Provide the [x, y] coordinate of the cell's center where the given text is located.  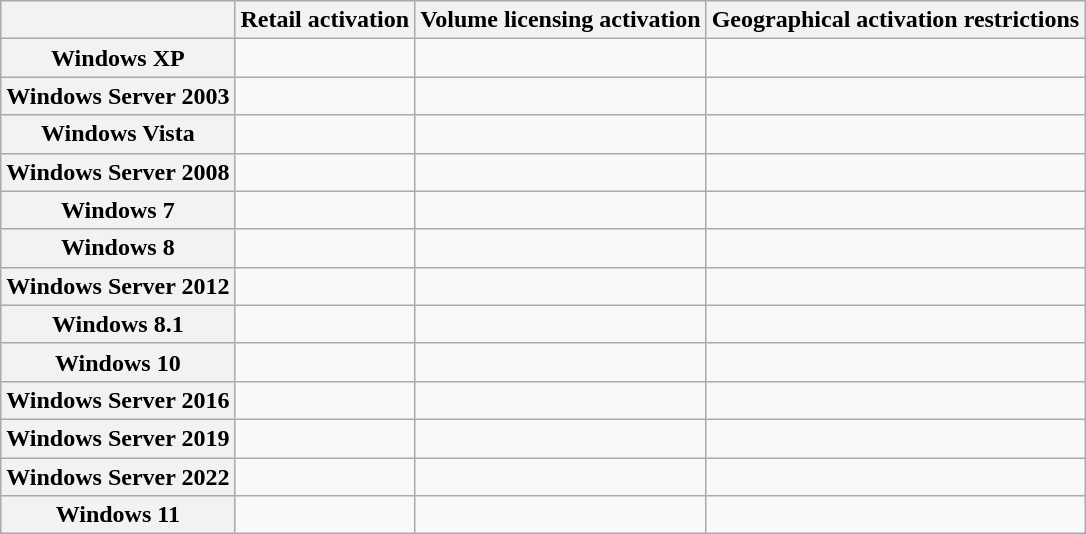
Windows 10 [118, 362]
Windows 8 [118, 248]
Windows Server 2019 [118, 438]
Windows Server 2003 [118, 96]
Geographical activation restrictions [896, 20]
Windows Server 2012 [118, 286]
Windows Server 2016 [118, 400]
Windows Server 2008 [118, 172]
Retail activation [325, 20]
Volume licensing activation [561, 20]
Windows Server 2022 [118, 477]
Windows 8.1 [118, 324]
Windows 11 [118, 515]
Windows XP [118, 58]
Windows Vista [118, 134]
Windows 7 [118, 210]
